Determine the [x, y] coordinate at the center of the cell enclosing the given text.  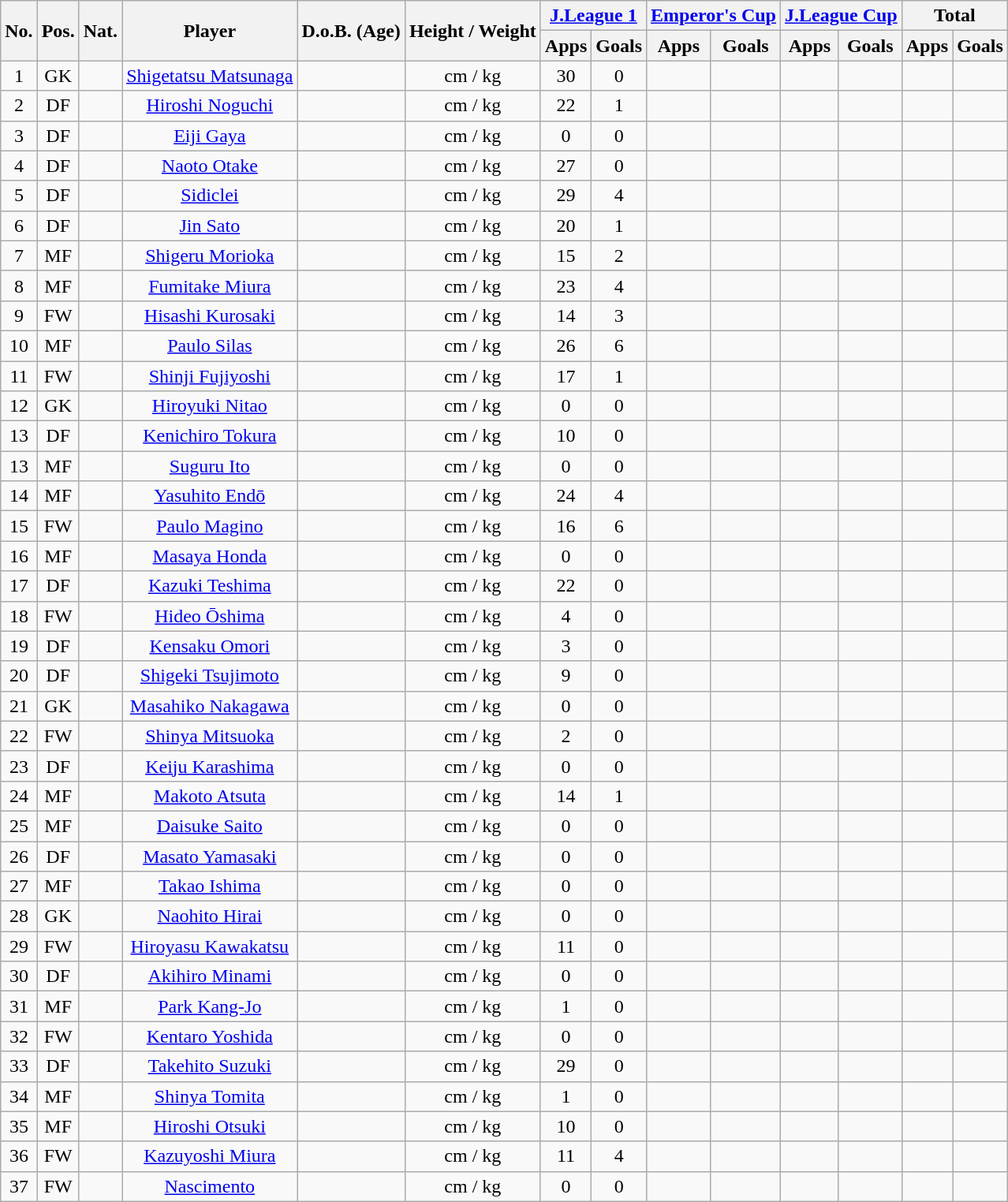
Masahiko Nakagawa [210, 706]
Masaya Honda [210, 556]
12 [19, 406]
Takehito Suzuki [210, 1066]
J.League Cup [841, 16]
19 [19, 646]
5 [19, 196]
Shigeki Tsujimoto [210, 676]
36 [19, 1156]
Kazuki Teshima [210, 586]
Yasuhito Endō [210, 496]
Fumitake Miura [210, 286]
Hiroshi Noguchi [210, 106]
Sidiclei [210, 196]
Makoto Atsuta [210, 796]
28 [19, 916]
Shinji Fujiyoshi [210, 376]
Player [210, 31]
8 [19, 286]
Shigetatsu Matsunaga [210, 76]
25 [19, 826]
33 [19, 1066]
Hideo Ōshima [210, 616]
Park Kang-Jo [210, 1006]
34 [19, 1096]
31 [19, 1006]
32 [19, 1036]
Jin Sato [210, 226]
Shinya Tomita [210, 1096]
Naoto Otake [210, 166]
21 [19, 706]
Hiroshi Otsuki [210, 1126]
Kenichiro Tokura [210, 436]
Akihiro Minami [210, 976]
35 [19, 1126]
Naohito Hirai [210, 916]
Pos. [58, 31]
J.League 1 [593, 16]
37 [19, 1186]
Eiji Gaya [210, 136]
7 [19, 256]
Height / Weight [472, 31]
Paulo Silas [210, 345]
Masato Yamasaki [210, 856]
Kensaku Omori [210, 646]
Hiroyuki Nitao [210, 406]
Shinya Mitsuoka [210, 736]
18 [19, 616]
Nat. [100, 31]
Takao Ishima [210, 887]
Daisuke Saito [210, 826]
Suguru Ito [210, 466]
Shigeru Morioka [210, 256]
Paulo Magino [210, 526]
D.o.B. (Age) [351, 31]
Keiju Karashima [210, 766]
Kazuyoshi Miura [210, 1156]
Nascimento [210, 1186]
Hisashi Kurosaki [210, 315]
Kentaro Yoshida [210, 1036]
Emperor's Cup [714, 16]
Hiroyasu Kawakatsu [210, 946]
No. [19, 31]
Total [954, 16]
